Search for the cell housing the specified text and yield its [x, y] center coordinate. 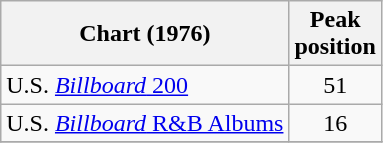
U.S. Billboard 200 [145, 85]
U.S. Billboard R&B Albums [145, 123]
Chart (1976) [145, 34]
16 [335, 123]
51 [335, 85]
Peakposition [335, 34]
